Locate the cell with the specified text and output its (X, Y) center coordinate. 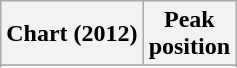
Peakposition (189, 34)
Chart (2012) (72, 34)
